Extract the [X, Y] coordinate from the center of the cell holding the provided text.  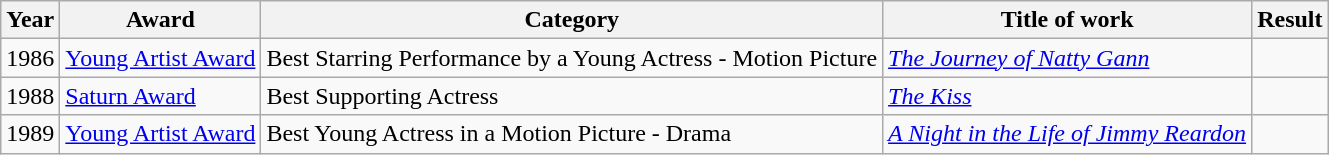
1988 [30, 96]
Award [160, 20]
1986 [30, 58]
Category [572, 20]
Saturn Award [160, 96]
1989 [30, 134]
A Night in the Life of Jimmy Reardon [1068, 134]
Best Supporting Actress [572, 96]
Year [30, 20]
Title of work [1068, 20]
Result [1290, 20]
The Kiss [1068, 96]
Best Starring Performance by a Young Actress - Motion Picture [572, 58]
Best Young Actress in a Motion Picture - Drama [572, 134]
The Journey of Natty Gann [1068, 58]
